Output the [X, Y] coordinate of the center of the cell containing the given text.  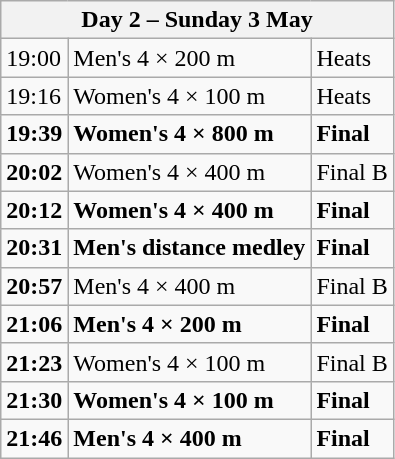
19:00 [34, 58]
21:46 [34, 438]
Day 2 – Sunday 3 May [198, 20]
21:30 [34, 400]
20:02 [34, 172]
20:31 [34, 248]
20:57 [34, 286]
Women's 4 × 800 m [190, 134]
19:39 [34, 134]
21:23 [34, 362]
21:06 [34, 324]
Men's distance medley [190, 248]
19:16 [34, 96]
20:12 [34, 210]
